Locate the cell with the specified text and output its (x, y) center coordinate. 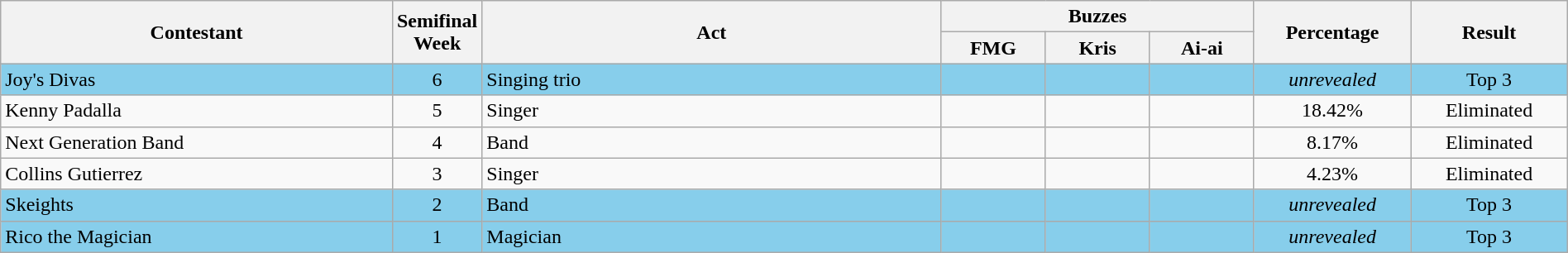
Act (711, 32)
Ai-ai (1202, 48)
5 (437, 111)
Joy's Divas (197, 79)
Rico the Magician (197, 236)
Result (1489, 32)
8.17% (1331, 142)
4 (437, 142)
3 (437, 174)
2 (437, 205)
Buzzes (1097, 17)
18.42% (1331, 111)
Collins Gutierrez (197, 174)
6 (437, 79)
Percentage (1331, 32)
Next Generation Band (197, 142)
Kenny Padalla (197, 111)
1 (437, 236)
Kris (1097, 48)
Skeights (197, 205)
Magician (711, 236)
4.23% (1331, 174)
Singing trio (711, 79)
FMG (993, 48)
Contestant (197, 32)
Semifinal Week (437, 32)
